Locate the cell with the specified text and output its (x, y) center coordinate. 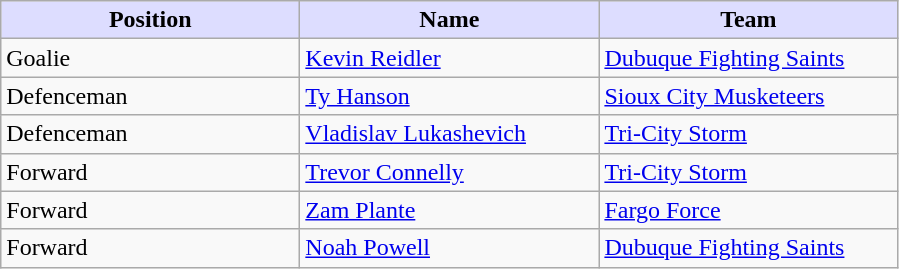
Name (450, 20)
Fargo Force (748, 210)
Position (150, 20)
Team (748, 20)
Goalie (150, 58)
Noah Powell (450, 248)
Ty Hanson (450, 96)
Zam Plante (450, 210)
Sioux City Musketeers (748, 96)
Trevor Connelly (450, 172)
Vladislav Lukashevich (450, 134)
Kevin Reidler (450, 58)
